From the cell containing the given text, extract its center point as (x, y) coordinate. 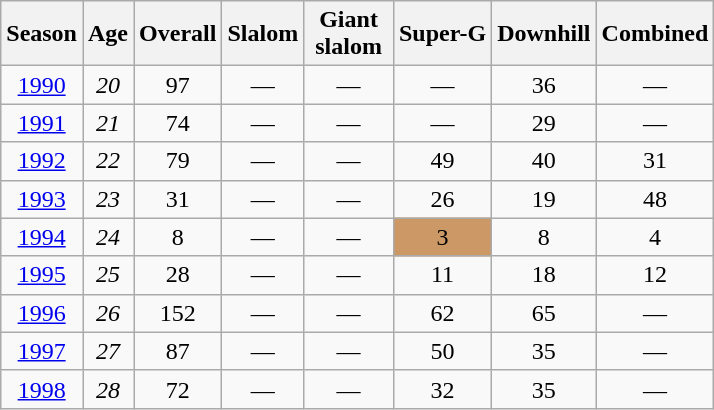
1993 (42, 199)
40 (544, 161)
Giant slalom (349, 34)
25 (108, 275)
11 (442, 275)
Age (108, 34)
18 (544, 275)
1990 (42, 85)
Overall (178, 34)
19 (544, 199)
3 (442, 237)
48 (655, 199)
20 (108, 85)
1997 (42, 351)
Downhill (544, 34)
97 (178, 85)
24 (108, 237)
29 (544, 123)
1992 (42, 161)
27 (108, 351)
12 (655, 275)
23 (108, 199)
1996 (42, 313)
1998 (42, 389)
74 (178, 123)
65 (544, 313)
Slalom (263, 34)
49 (442, 161)
62 (442, 313)
21 (108, 123)
87 (178, 351)
1995 (42, 275)
Season (42, 34)
50 (442, 351)
22 (108, 161)
72 (178, 389)
1994 (42, 237)
152 (178, 313)
1991 (42, 123)
Super-G (442, 34)
Combined (655, 34)
4 (655, 237)
32 (442, 389)
79 (178, 161)
36 (544, 85)
